Capture the cell that displays the provided text and extract its (x, y) central coordinate. 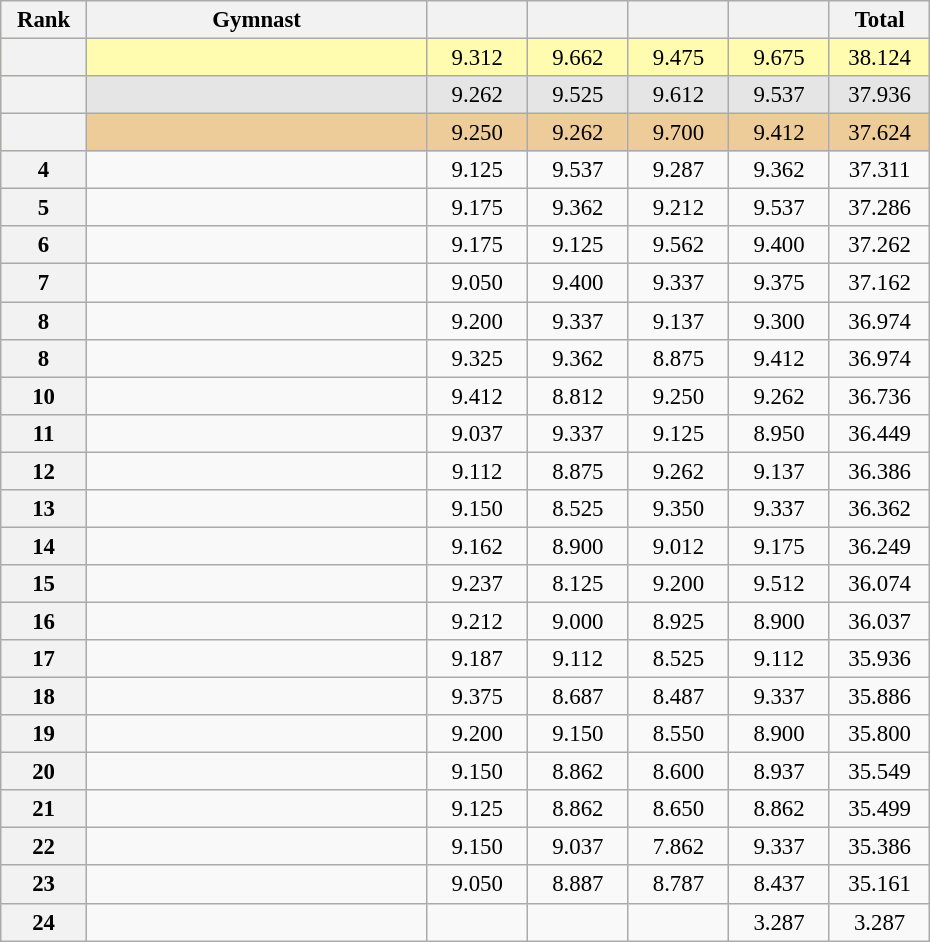
16 (44, 621)
13 (44, 509)
24 (44, 922)
17 (44, 659)
23 (44, 885)
9.300 (780, 321)
8.925 (678, 621)
Gymnast (256, 20)
Total (880, 20)
8.600 (678, 772)
36.074 (880, 584)
8.437 (780, 885)
36.362 (880, 509)
9.662 (578, 58)
8.487 (678, 697)
18 (44, 697)
9.525 (578, 95)
35.886 (880, 697)
8.950 (780, 433)
5 (44, 208)
9.287 (678, 170)
14 (44, 546)
35.386 (880, 847)
37.262 (880, 245)
9.612 (678, 95)
35.800 (880, 734)
8.887 (578, 885)
8.650 (678, 809)
9.187 (478, 659)
9.312 (478, 58)
35.936 (880, 659)
15 (44, 584)
4 (44, 170)
9.012 (678, 546)
35.499 (880, 809)
36.249 (880, 546)
37.624 (880, 133)
36.736 (880, 396)
37.936 (880, 95)
9.562 (678, 245)
36.037 (880, 621)
8.550 (678, 734)
22 (44, 847)
19 (44, 734)
36.449 (880, 433)
9.325 (478, 358)
9.162 (478, 546)
36.386 (880, 471)
37.162 (880, 283)
9.000 (578, 621)
8.937 (780, 772)
10 (44, 396)
6 (44, 245)
11 (44, 433)
12 (44, 471)
9.512 (780, 584)
9.350 (678, 509)
35.549 (880, 772)
9.237 (478, 584)
37.311 (880, 170)
9.675 (780, 58)
8.812 (578, 396)
8.687 (578, 697)
21 (44, 809)
35.161 (880, 885)
9.475 (678, 58)
Rank (44, 20)
7.862 (678, 847)
20 (44, 772)
38.124 (880, 58)
7 (44, 283)
37.286 (880, 208)
8.125 (578, 584)
8.787 (678, 885)
9.700 (678, 133)
